Pinpoint the cell where the given text exists, returning its (X, Y) midpoint coordinate. 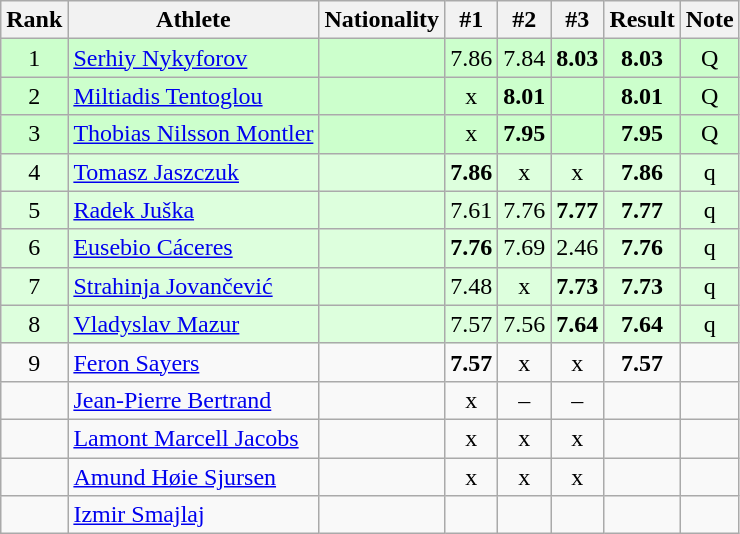
Note (710, 20)
#1 (472, 20)
7.61 (472, 210)
5 (34, 210)
Serhiy Nykyforov (194, 58)
7 (34, 286)
Nationality (382, 20)
Strahinja Jovančević (194, 286)
7.56 (524, 324)
Vladyslav Mazur (194, 324)
Tomasz Jaszczuk (194, 172)
7.69 (524, 248)
7.84 (524, 58)
9 (34, 362)
7.48 (472, 286)
Eusebio Cáceres (194, 248)
Amund Høie Sjursen (194, 477)
Miltiadis Tentoglou (194, 96)
Result (642, 20)
Rank (34, 20)
#3 (578, 20)
8 (34, 324)
Feron Sayers (194, 362)
Radek Juška (194, 210)
6 (34, 248)
Athlete (194, 20)
2.46 (578, 248)
Izmir Smajlaj (194, 515)
Jean-Pierre Bertrand (194, 400)
1 (34, 58)
3 (34, 134)
Thobias Nilsson Montler (194, 134)
#2 (524, 20)
2 (34, 96)
Lamont Marcell Jacobs (194, 438)
4 (34, 172)
